For the text-containing cell, return its midpoint in (X, Y) coordinate format. 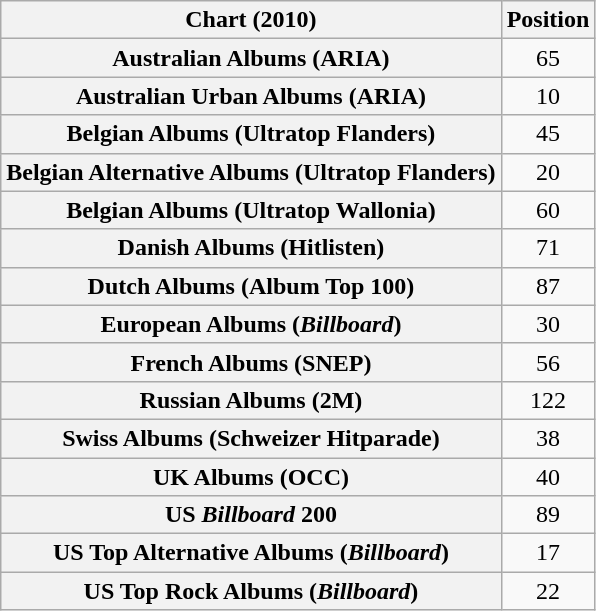
Australian Albums (ARIA) (251, 58)
60 (548, 210)
20 (548, 172)
French Albums (SNEP) (251, 362)
89 (548, 515)
122 (548, 400)
Russian Albums (2M) (251, 400)
22 (548, 591)
40 (548, 477)
38 (548, 438)
Position (548, 20)
45 (548, 134)
10 (548, 96)
US Top Rock Albums (Billboard) (251, 591)
US Billboard 200 (251, 515)
56 (548, 362)
71 (548, 248)
US Top Alternative Albums (Billboard) (251, 553)
Belgian Alternative Albums (Ultratop Flanders) (251, 172)
Dutch Albums (Album Top 100) (251, 286)
Australian Urban Albums (ARIA) (251, 96)
65 (548, 58)
European Albums (Billboard) (251, 324)
Danish Albums (Hitlisten) (251, 248)
Swiss Albums (Schweizer Hitparade) (251, 438)
Chart (2010) (251, 20)
17 (548, 553)
Belgian Albums (Ultratop Flanders) (251, 134)
30 (548, 324)
UK Albums (OCC) (251, 477)
Belgian Albums (Ultratop Wallonia) (251, 210)
87 (548, 286)
